Provide the [x, y] coordinate of the cell's center where the given text is located.  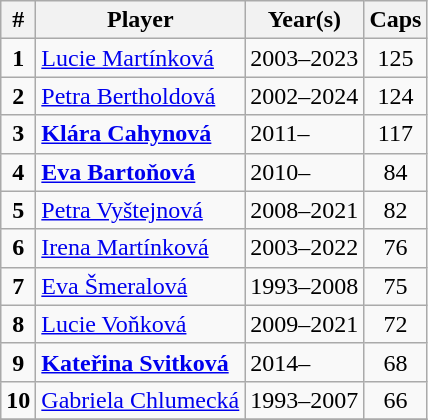
2003–2023 [304, 58]
5 [18, 210]
Petra Vyštejnová [140, 210]
1 [18, 58]
6 [18, 248]
2002–2024 [304, 96]
# [18, 20]
75 [396, 286]
Eva Šmeralová [140, 286]
66 [396, 400]
1993–2007 [304, 400]
9 [18, 362]
3 [18, 134]
72 [396, 324]
76 [396, 248]
124 [396, 96]
Year(s) [304, 20]
7 [18, 286]
Caps [396, 20]
2 [18, 96]
2011– [304, 134]
Klára Cahynová [140, 134]
1993–2008 [304, 286]
Eva Bartoňová [140, 172]
Kateřina Svitková [140, 362]
2008–2021 [304, 210]
Irena Martínková [140, 248]
2003–2022 [304, 248]
10 [18, 400]
68 [396, 362]
2009–2021 [304, 324]
2014– [304, 362]
8 [18, 324]
Gabriela Chlumecká [140, 400]
82 [396, 210]
84 [396, 172]
Lucie Voňková [140, 324]
125 [396, 58]
Lucie Martínková [140, 58]
Player [140, 20]
117 [396, 134]
Petra Bertholdová [140, 96]
2010– [304, 172]
4 [18, 172]
